Search for the cell housing the specified text and yield its (x, y) center coordinate. 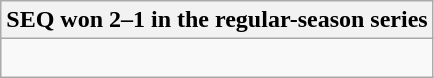
SEQ won 2–1 in the regular-season series (217, 20)
